Scan for the cell matching the given text and deliver its [x, y] coordinate at center. 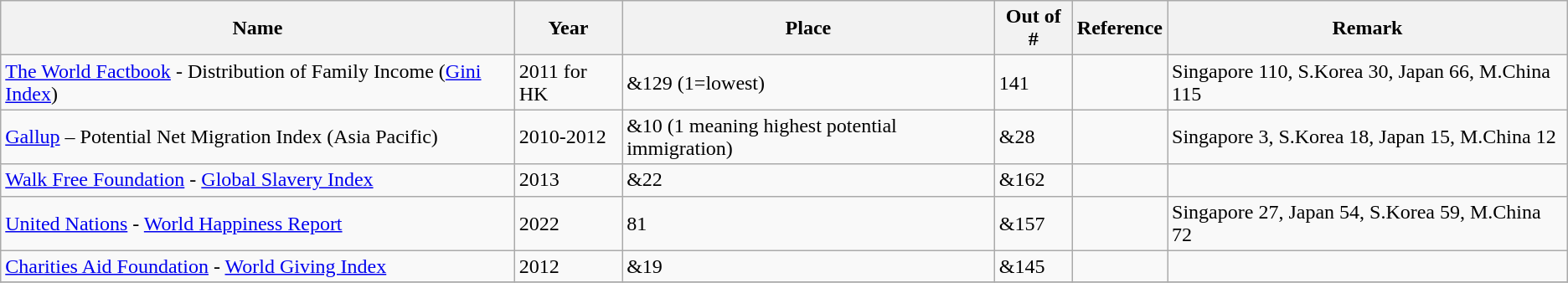
Gallup – Potential Net Migration Index (Asia Pacific) [258, 137]
&22 [809, 180]
&157 [1034, 223]
&145 [1034, 266]
Charities Aid Foundation - World Giving Index [258, 266]
81 [809, 223]
Reference [1119, 28]
&129 (1=lowest) [809, 82]
Remark [1368, 28]
2013 [568, 180]
Singapore 3, S.Korea 18, Japan 15, M.China 12 [1368, 137]
Place [809, 28]
2010-2012 [568, 137]
&162 [1034, 180]
The World Factbook - Distribution of Family Income (Gini Index) [258, 82]
Singapore 27, Japan 54, S.Korea 59, M.China 72 [1368, 223]
2022 [568, 223]
United Nations - World Happiness Report [258, 223]
Name [258, 28]
2011 for HK [568, 82]
Out of # [1034, 28]
&28 [1034, 137]
2012 [568, 266]
Year [568, 28]
&10 (1 meaning highest potential immigration) [809, 137]
&19 [809, 266]
141 [1034, 82]
Walk Free Foundation - Global Slavery Index [258, 180]
Singapore 110, S.Korea 30, Japan 66, M.China 115 [1368, 82]
